Identify which cell holds the provided text, then report its [X, Y] central coordinate. 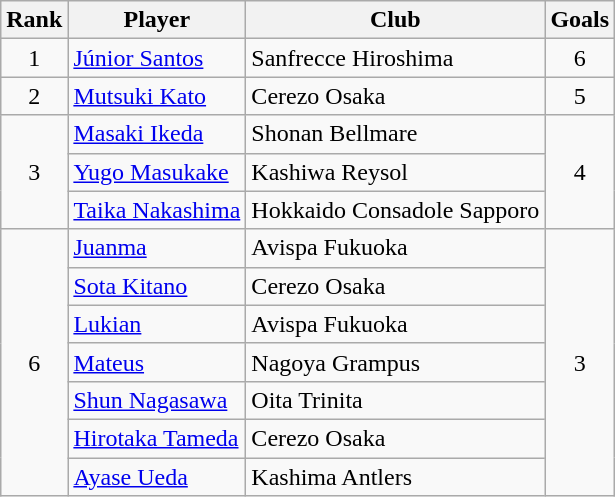
Club [396, 20]
Júnior Santos [157, 58]
2 [34, 96]
Kashima Antlers [396, 477]
Hokkaido Consadole Sapporo [396, 210]
Kashiwa Reysol [396, 172]
5 [580, 96]
Oita Trinita [396, 400]
Shun Nagasawa [157, 400]
Sota Kitano [157, 286]
1 [34, 58]
Masaki Ikeda [157, 134]
Nagoya Grampus [396, 362]
Lukian [157, 324]
Sanfrecce Hiroshima [396, 58]
Player [157, 20]
4 [580, 172]
Yugo Masukake [157, 172]
Rank [34, 20]
Mateus [157, 362]
Mutsuki Kato [157, 96]
Goals [580, 20]
Ayase Ueda [157, 477]
Hirotaka Tameda [157, 438]
Taika Nakashima [157, 210]
Shonan Bellmare [396, 134]
Juanma [157, 248]
